Return (x, y) of the center of cell containing provided text 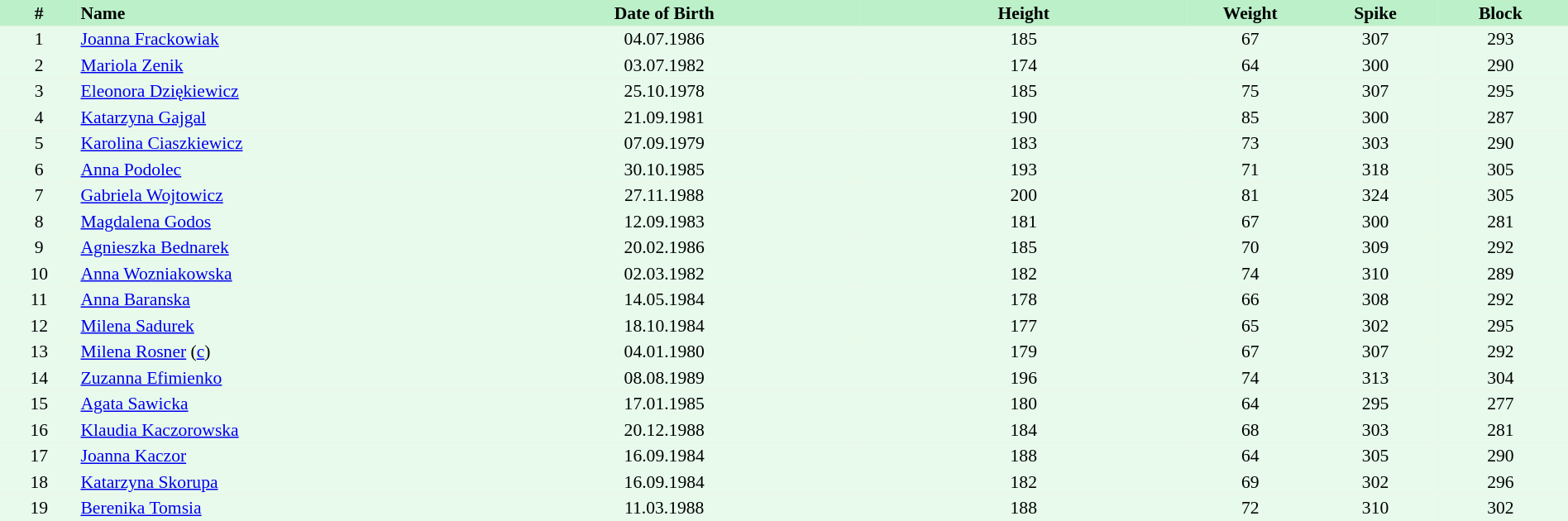
02.03.1982 (664, 274)
5 (39, 144)
183 (1024, 144)
7 (39, 195)
16 (39, 430)
Milena Rosner (c) (273, 352)
Zuzanna Efimienko (273, 378)
9 (39, 248)
04.01.1980 (664, 352)
04.07.1986 (664, 40)
Anna Podolec (273, 170)
19 (39, 508)
Joanna Kaczor (273, 456)
6 (39, 170)
15 (39, 404)
309 (1374, 248)
181 (1024, 222)
18 (39, 482)
Height (1024, 13)
178 (1024, 299)
193 (1024, 170)
20.02.1986 (664, 248)
30.10.1985 (664, 170)
177 (1024, 326)
14 (39, 378)
296 (1500, 482)
11 (39, 299)
8 (39, 222)
08.08.1989 (664, 378)
03.07.1982 (664, 65)
190 (1024, 117)
Katarzyna Gajgal (273, 117)
308 (1374, 299)
20.12.1988 (664, 430)
Magdalena Godos (273, 222)
196 (1024, 378)
66 (1250, 299)
1 (39, 40)
293 (1500, 40)
179 (1024, 352)
313 (1374, 378)
318 (1374, 170)
304 (1500, 378)
18.10.1984 (664, 326)
200 (1024, 195)
21.09.1981 (664, 117)
85 (1250, 117)
287 (1500, 117)
17.01.1985 (664, 404)
Name (273, 13)
12.09.1983 (664, 222)
Agata Sawicka (273, 404)
12 (39, 326)
11.03.1988 (664, 508)
3 (39, 91)
Date of Birth (664, 13)
68 (1250, 430)
Block (1500, 13)
Weight (1250, 13)
75 (1250, 91)
81 (1250, 195)
Agnieszka Bednarek (273, 248)
69 (1250, 482)
Spike (1374, 13)
# (39, 13)
Joanna Frackowiak (273, 40)
13 (39, 352)
27.11.1988 (664, 195)
4 (39, 117)
Eleonora Dziękiewicz (273, 91)
07.09.1979 (664, 144)
2 (39, 65)
289 (1500, 274)
10 (39, 274)
70 (1250, 248)
Gabriela Wojtowicz (273, 195)
65 (1250, 326)
Berenika Tomsia (273, 508)
71 (1250, 170)
17 (39, 456)
324 (1374, 195)
174 (1024, 65)
73 (1250, 144)
Anna Baranska (273, 299)
Klaudia Kaczorowska (273, 430)
25.10.1978 (664, 91)
Mariola Zenik (273, 65)
72 (1250, 508)
180 (1024, 404)
Katarzyna Skorupa (273, 482)
Anna Wozniakowska (273, 274)
277 (1500, 404)
Milena Sadurek (273, 326)
Karolina Ciaszkiewicz (273, 144)
14.05.1984 (664, 299)
184 (1024, 430)
